Provide the (x, y) coordinate of the cell's center where the given text is located.  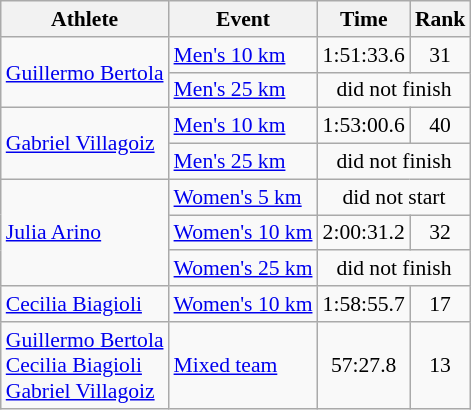
Athlete (85, 19)
did not start (394, 197)
13 (440, 366)
57:27.8 (364, 366)
Women's 25 km (244, 269)
Rank (440, 19)
32 (440, 233)
Gabriel Villagoiz (85, 144)
Time (364, 19)
40 (440, 126)
17 (440, 304)
Cecilia Biagioli (85, 304)
Guillermo BertolaCecilia BiagioliGabriel Villagoiz (85, 366)
Women's 5 km (244, 197)
Mixed team (244, 366)
Guillermo Bertola (85, 72)
31 (440, 55)
Julia Arino (85, 232)
1:53:00.6 (364, 126)
2:00:31.2 (364, 233)
1:51:33.6 (364, 55)
1:58:55.7 (364, 304)
Event (244, 19)
